For the text-containing cell, return its midpoint in [x, y] coordinate format. 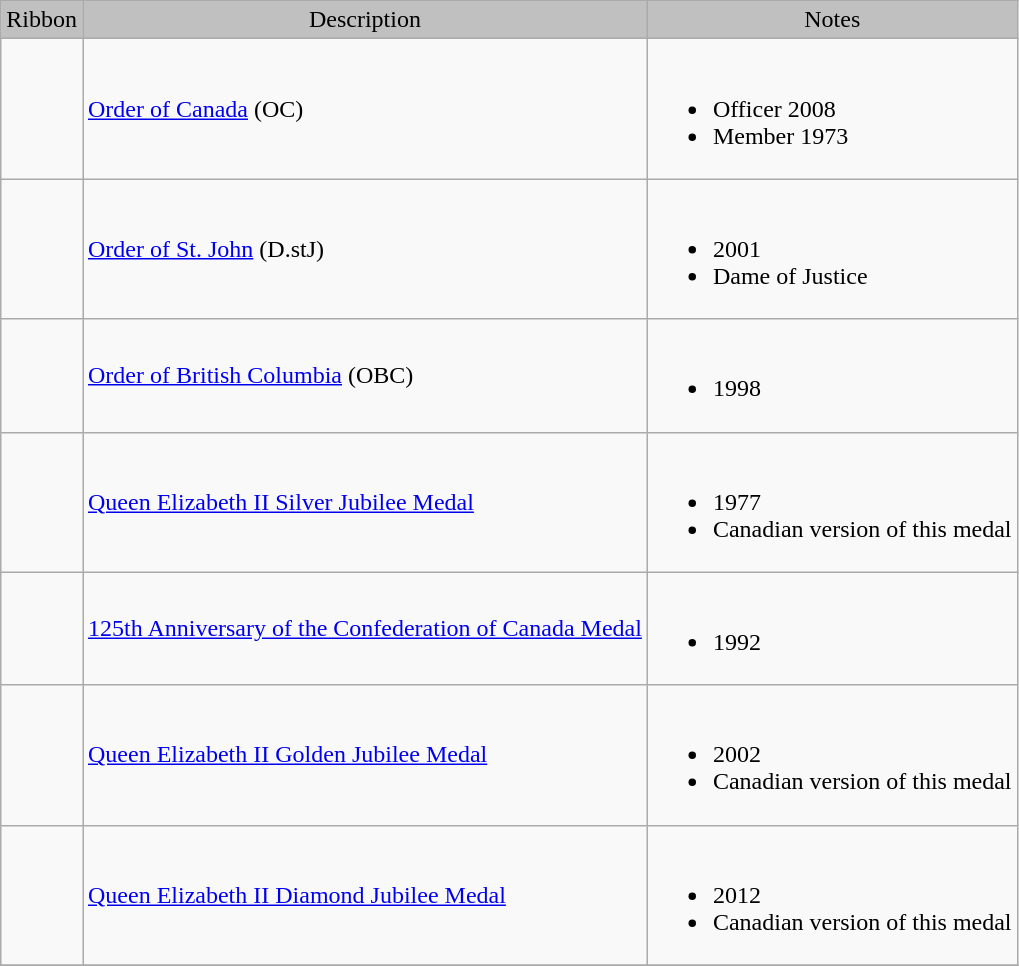
Notes [832, 20]
Order of St. John (D.stJ) [364, 249]
Description [364, 20]
2012Canadian version of this medal [832, 895]
Order of British Columbia (OBC) [364, 376]
1998 [832, 376]
Ribbon [42, 20]
Queen Elizabeth II Golden Jubilee Medal [364, 755]
125th Anniversary of the Confederation of Canada Medal [364, 628]
1977Canadian version of this medal [832, 502]
2002Canadian version of this medal [832, 755]
1992 [832, 628]
Queen Elizabeth II Silver Jubilee Medal [364, 502]
Order of Canada (OC) [364, 109]
Officer 2008Member 1973 [832, 109]
Queen Elizabeth II Diamond Jubilee Medal [364, 895]
2001Dame of Justice [832, 249]
